Locate the cell with the specified text and output its [x, y] center coordinate. 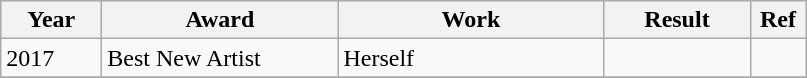
Best New Artist [220, 58]
Result [677, 20]
Herself [471, 58]
Year [52, 20]
2017 [52, 58]
Ref [778, 20]
Work [471, 20]
Award [220, 20]
